Capture the cell that displays the provided text and extract its [x, y] central coordinate. 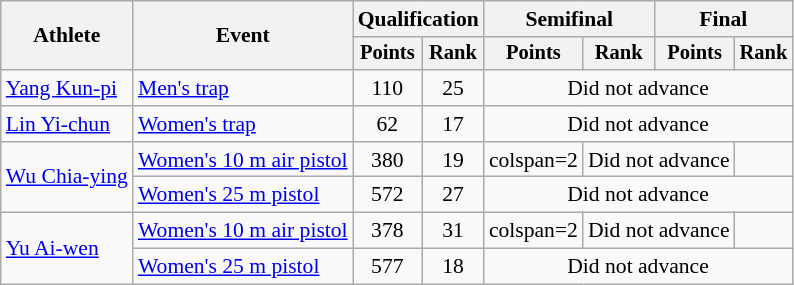
577 [388, 267]
Women's trap [243, 124]
Men's trap [243, 88]
Event [243, 36]
572 [388, 195]
18 [453, 267]
378 [388, 231]
62 [388, 124]
19 [453, 160]
Semifinal [570, 19]
Qualification [418, 19]
Lin Yi-chun [67, 124]
31 [453, 231]
Yu Ai-wen [67, 248]
110 [388, 88]
17 [453, 124]
Yang Kun-pi [67, 88]
25 [453, 88]
27 [453, 195]
380 [388, 160]
Wu Chia-ying [67, 178]
Final [724, 19]
Athlete [67, 36]
